Scan for the cell matching the given text and deliver its [X, Y] coordinate at center. 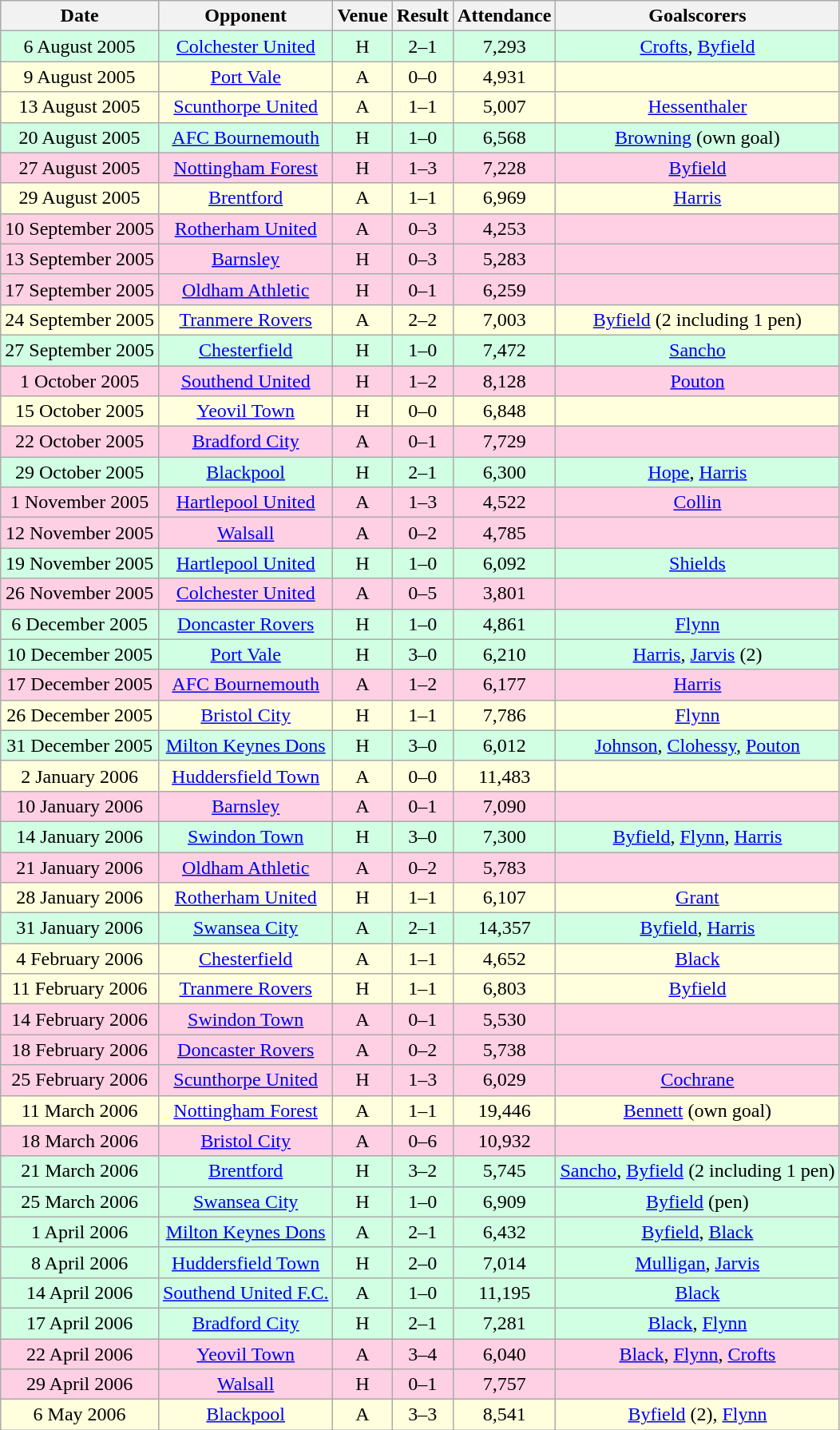
26 November 2005 [80, 594]
1 April 2006 [80, 1232]
6,259 [505, 289]
7,757 [505, 1384]
15 October 2005 [80, 411]
10 December 2005 [80, 654]
10,932 [505, 1141]
26 December 2005 [80, 715]
Hessenthaler [698, 107]
Southend United F.C. [245, 1293]
29 October 2005 [80, 472]
12 November 2005 [80, 533]
3–3 [422, 1415]
24 September 2005 [80, 320]
Byfield, Flynn, Harris [698, 836]
3,801 [505, 594]
7,300 [505, 836]
6,300 [505, 472]
14 January 2006 [80, 836]
Sancho [698, 350]
22 October 2005 [80, 442]
19 November 2005 [80, 563]
6,909 [505, 1202]
18 February 2006 [80, 1050]
7,729 [505, 442]
4,931 [505, 77]
Cochrane [698, 1080]
Byfield (2), Flynn [698, 1415]
7,003 [505, 320]
4,861 [505, 624]
19,446 [505, 1110]
17 April 2006 [80, 1323]
20 August 2005 [80, 137]
13 August 2005 [80, 107]
6,848 [505, 411]
Harris, Jarvis (2) [698, 654]
Opponent [245, 16]
11 February 2006 [80, 989]
31 January 2006 [80, 928]
Crofts, Byfield [698, 46]
6,432 [505, 1232]
8 April 2006 [80, 1262]
14,357 [505, 928]
1 November 2005 [80, 502]
17 December 2005 [80, 685]
28 January 2006 [80, 898]
Byfield, Harris [698, 928]
5,783 [505, 867]
6,803 [505, 989]
7,090 [505, 806]
22 April 2006 [80, 1354]
Result [422, 16]
29 April 2006 [80, 1384]
10 September 2005 [80, 228]
0–5 [422, 594]
2 January 2006 [80, 776]
25 March 2006 [80, 1202]
Black, Flynn [698, 1323]
4,522 [505, 502]
2–0 [422, 1262]
21 March 2006 [80, 1171]
13 September 2005 [80, 259]
Byfield (2 including 1 pen) [698, 320]
6 May 2006 [80, 1415]
11 March 2006 [80, 1110]
8,541 [505, 1415]
9 August 2005 [80, 77]
5,738 [505, 1050]
1 October 2005 [80, 381]
6,177 [505, 685]
Byfield (pen) [698, 1202]
Date [80, 16]
8,128 [505, 381]
2–2 [422, 320]
7,472 [505, 350]
6,568 [505, 137]
14 February 2006 [80, 1019]
27 September 2005 [80, 350]
Hope, Harris [698, 472]
18 March 2006 [80, 1141]
11,483 [505, 776]
21 January 2006 [80, 867]
Johnson, Clohessy, Pouton [698, 745]
6 December 2005 [80, 624]
0–6 [422, 1141]
4,785 [505, 533]
6,092 [505, 563]
Sancho, Byfield (2 including 1 pen) [698, 1171]
10 January 2006 [80, 806]
5,283 [505, 259]
11,195 [505, 1293]
7,014 [505, 1262]
4,253 [505, 228]
Black, Flynn, Crofts [698, 1354]
7,281 [505, 1323]
5,007 [505, 107]
4 February 2006 [80, 959]
29 August 2005 [80, 198]
Grant [698, 898]
6,029 [505, 1080]
17 September 2005 [80, 289]
Bennett (own goal) [698, 1110]
6,012 [505, 745]
Mulligan, Jarvis [698, 1262]
Shields [698, 563]
6,107 [505, 898]
Goalscorers [698, 16]
3–2 [422, 1171]
6,210 [505, 654]
3–4 [422, 1354]
31 December 2005 [80, 745]
4,652 [505, 959]
6,040 [505, 1354]
Browning (own goal) [698, 137]
7,293 [505, 46]
7,228 [505, 168]
5,530 [505, 1019]
5,745 [505, 1171]
14 April 2006 [80, 1293]
Byfield, Black [698, 1232]
Venue [363, 16]
Collin [698, 502]
Attendance [505, 16]
27 August 2005 [80, 168]
Pouton [698, 381]
6 August 2005 [80, 46]
25 February 2006 [80, 1080]
6,969 [505, 198]
7,786 [505, 715]
Southend United [245, 381]
